Return the (x, y) coordinate for the center point of the cell that contains the specified text.  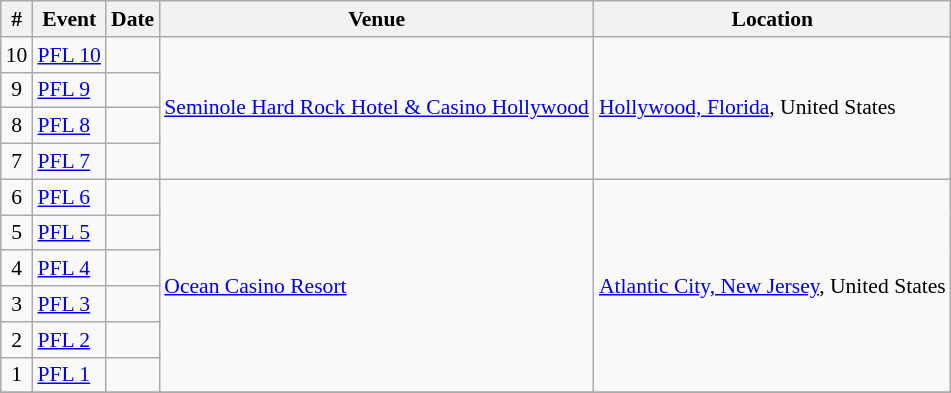
2 (17, 340)
Atlantic City, New Jersey, United States (772, 286)
Event (69, 19)
PFL 9 (69, 90)
Venue (376, 19)
Date (132, 19)
9 (17, 90)
PFL 8 (69, 126)
1 (17, 375)
Ocean Casino Resort (376, 286)
4 (17, 269)
PFL 5 (69, 233)
PFL 3 (69, 304)
Seminole Hard Rock Hotel & Casino Hollywood (376, 108)
PFL 6 (69, 197)
7 (17, 162)
PFL 10 (69, 55)
PFL 4 (69, 269)
# (17, 19)
10 (17, 55)
8 (17, 126)
Hollywood, Florida, United States (772, 108)
Location (772, 19)
PFL 2 (69, 340)
3 (17, 304)
PFL 1 (69, 375)
6 (17, 197)
PFL 7 (69, 162)
5 (17, 233)
